Search for the cell housing the specified text and yield its (x, y) center coordinate. 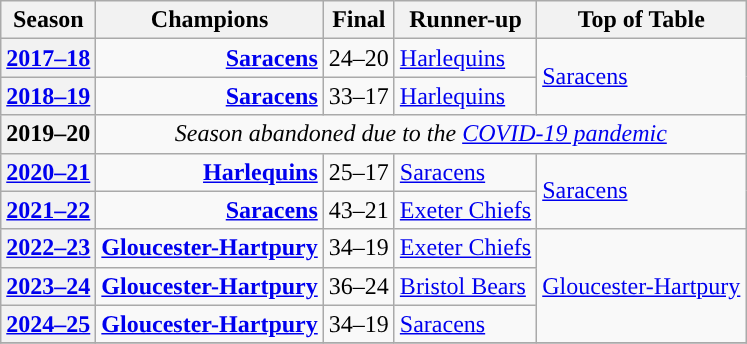
Champions (210, 20)
Bristol Bears (465, 286)
2022–23 (48, 248)
Season abandoned due to the COVID-19 pandemic (421, 134)
2021–22 (48, 210)
Runner-up (465, 20)
Final (358, 20)
Season (48, 20)
2017–18 (48, 58)
2023–24 (48, 286)
2024–25 (48, 324)
Top of Table (642, 20)
24–20 (358, 58)
33–17 (358, 96)
25–17 (358, 172)
2020–21 (48, 172)
2018–19 (48, 96)
36–24 (358, 286)
2019–20 (48, 134)
43–21 (358, 210)
